Return the [x, y] coordinate for the center point of the cell that contains the specified text.  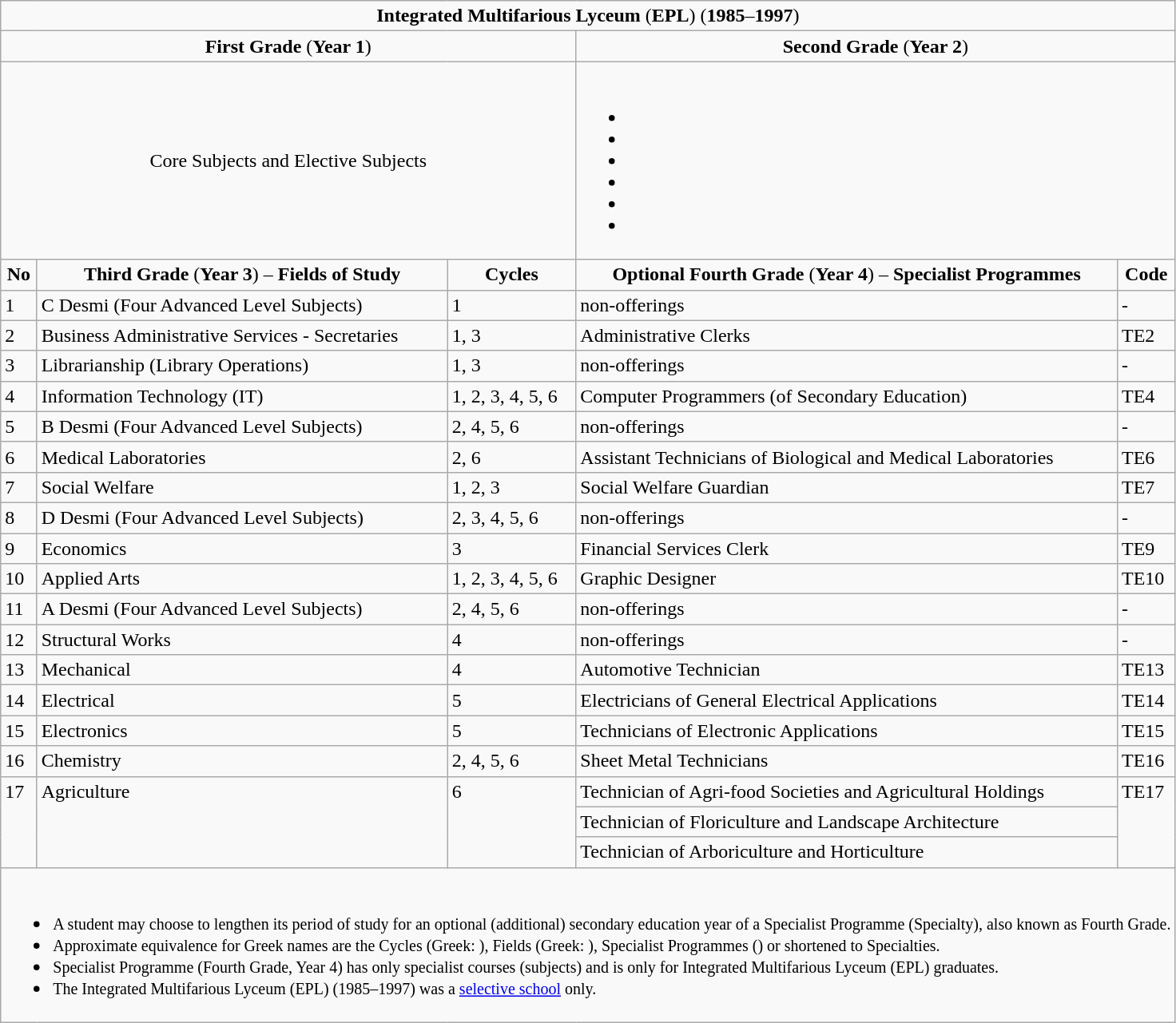
Sheet Metal Technicians [847, 761]
17 [19, 822]
D Desmi (Four Advanced Level Subjects) [242, 517]
Code [1146, 275]
14 [19, 700]
Financial Services Clerk [847, 549]
Third Grade (Year 3) – Fields of Study [242, 275]
Medical Laboratories [242, 457]
Chemistry [242, 761]
Optional Fourth Grade (Year 4) – Specialist Programmes [847, 275]
Librarianship (Library Operations) [242, 366]
TE7 [1146, 487]
TE13 [1146, 670]
2, 6 [511, 457]
Business Administrative Services - Secretaries [242, 335]
Structural Works [242, 640]
Assistant Technicians of Biological and Medical Laboratories [847, 457]
9 [19, 549]
7 [19, 487]
2 [19, 335]
Graphic Designer [847, 579]
8 [19, 517]
First Grade (Year 1) [288, 46]
Social Welfare [242, 487]
Core Subjects and Elective Subjects [288, 161]
TE4 [1146, 396]
Electrical [242, 700]
10 [19, 579]
Agriculture [242, 822]
Social Welfare Guardian [847, 487]
Second Grade (Year 2) [876, 46]
Cycles [511, 275]
Applied Arts [242, 579]
11 [19, 609]
TE17 [1146, 822]
Electricians of General Electrical Applications [847, 700]
Computer Programmers (of Secondary Education) [847, 396]
Administrative Clerks [847, 335]
TE6 [1146, 457]
2, 3, 4, 5, 6 [511, 517]
TE16 [1146, 761]
TE2 [1146, 335]
Mechanical [242, 670]
Electronics [242, 731]
A Desmi (Four Advanced Level Subjects) [242, 609]
Automotive Technician [847, 670]
TE14 [1146, 700]
12 [19, 640]
Economics [242, 549]
1, 2, 3 [511, 487]
TE9 [1146, 549]
Technicians of Electronic Applications [847, 731]
15 [19, 731]
Β Desmi (Four Advanced Level Subjects) [242, 426]
Integrated Multifarious Lyceum (EPL) (1985–1997) [588, 16]
Technician of Floriculture and Landscape Architecture [847, 822]
TE10 [1146, 579]
C Desmi (Four Advanced Level Subjects) [242, 305]
16 [19, 761]
TE15 [1146, 731]
Information Technology (IT) [242, 396]
Technician of Agri-food Societies and Agricultural Holdings [847, 791]
No [19, 275]
13 [19, 670]
Technician of Arboriculture and Horticulture [847, 852]
